Scan for the cell matching the given text and deliver its (X, Y) coordinate at center. 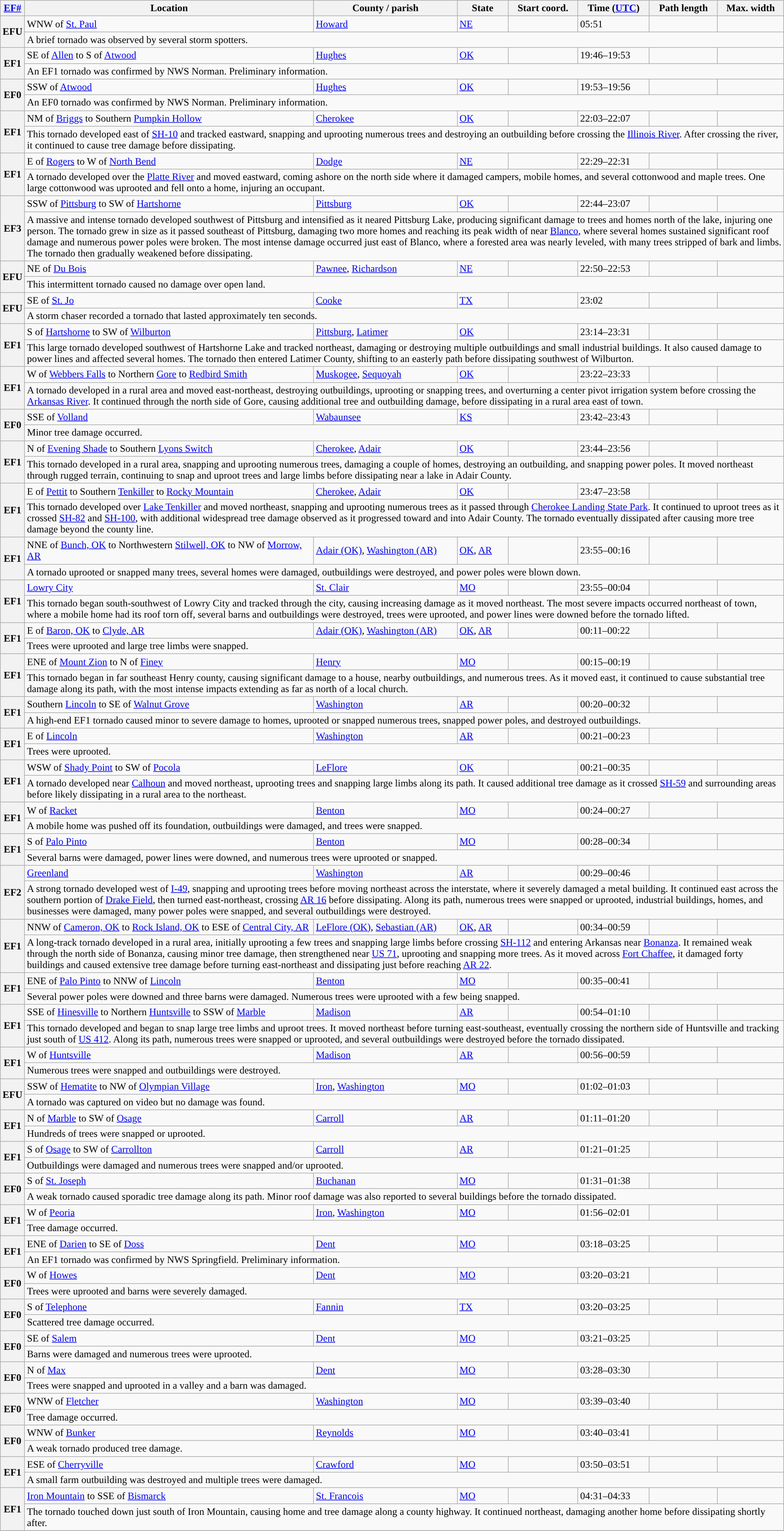
EF3 (12, 228)
An EF1 tornado was confirmed by NWS Springfield. Preliminary information. (404, 1260)
Several power poles were downed and three barns were damaged. Numerous trees were uprooted with a few being snapped. (404, 997)
W of Racket (170, 810)
00:24–00:27 (614, 810)
Trees were uprooted. (404, 752)
Hundreds of trees were snapped or uprooted. (404, 1133)
W of Howes (170, 1275)
03:39–03:40 (614, 1401)
01:21–01:25 (614, 1149)
A small farm outbuilding was destroyed and multiple trees were damaged. (404, 1480)
03:40–03:41 (614, 1433)
Start coord. (543, 8)
Lowry City (170, 588)
01:56–02:01 (614, 1212)
23:42–23:43 (614, 417)
Cherokee (385, 118)
St. Francois (385, 1496)
LeFlore (385, 767)
N of Max (170, 1370)
03:20–03:21 (614, 1275)
NM of Briggs to Southern Pumpkin Hollow (170, 118)
Max. width (751, 8)
EF# (12, 8)
Time (UTC) (614, 8)
WNW of St. Paul (170, 24)
Outbuildings were damaged and numerous trees were snapped and/or uprooted. (404, 1165)
Scattered tree damage occurred. (404, 1323)
W of Peoria (170, 1212)
W of Webbers Falls to Northern Gore to Redbird Smith (170, 374)
Pittsburg, Latimer (385, 332)
S of Telephone (170, 1307)
Trees were uprooted and large tree limbs were snapped. (404, 646)
WNW of Bunker (170, 1433)
ENE of Palo Pinto to NNW of Lincoln (170, 981)
A weak tornado produced tree damage. (404, 1449)
03:18–03:25 (614, 1244)
Crawford (385, 1464)
SSE of Volland (170, 417)
22:03–22:07 (614, 118)
KS (483, 417)
Cooke (385, 300)
This intermittent tornado caused no damage over open land. (404, 285)
A weak tornado caused sporadic tree damage along its path. Minor roof damage was also reported to several buildings before the tornado dissipated. (404, 1197)
00:15–00:19 (614, 662)
00:11–00:22 (614, 630)
03:28–03:30 (614, 1370)
00:54–01:10 (614, 1012)
19:46–19:53 (614, 55)
SE of Allen to S of Atwood (170, 55)
N of Evening Shade to Southern Lyons Switch (170, 448)
E of Lincoln (170, 736)
03:50–03:51 (614, 1464)
Pawnee, Richardson (385, 269)
Pittsburg (385, 204)
Reynolds (385, 1433)
A tornado uprooted or snapped many trees, several homes were damaged, outbuildings were destroyed, and power poles were blown down. (404, 572)
Dodge (385, 161)
S of Osage to SW of Carrollton (170, 1149)
04:31–04:33 (614, 1496)
NNE of Bunch, OK to Northwestern Stilwell, OK to NW of Morrow, AR (170, 550)
NE of Du Bois (170, 269)
22:29–22:31 (614, 161)
23:14–23:31 (614, 332)
Fannin (385, 1307)
St. Clair (385, 588)
Buchanan (385, 1181)
Several barns were damaged, power lines were downed, and numerous trees were uprooted or snapped. (404, 858)
03:21–03:25 (614, 1338)
WSW of Shady Point to SW of Pocola (170, 767)
An EF1 tornado was confirmed by NWS Norman. Preliminary information. (404, 71)
05:51 (614, 24)
County / parish (385, 8)
SE of St. Jo (170, 300)
Trees were snapped and uprooted in a valley and a barn was damaged. (404, 1385)
03:20–03:25 (614, 1307)
Numerous trees were snapped and outbuildings were destroyed. (404, 1071)
ENE of Darien to SE of Doss (170, 1244)
Path length (683, 8)
01:02–01:03 (614, 1086)
00:34–00:59 (614, 927)
23:44–23:56 (614, 448)
00:28–00:34 (614, 841)
ENE of Mount Zion to N of Finey (170, 662)
23:22–23:33 (614, 374)
S of St. Joseph (170, 1181)
00:21–00:35 (614, 767)
Howard (385, 24)
23:55–00:16 (614, 550)
A high-end EF1 tornado caused minor to severe damage to homes, uprooted or snapped numerous trees, snapped power poles, and destroyed outbuildings. (404, 720)
SSW of Atwood (170, 87)
A storm chaser recorded a tornado that lasted approximately ten seconds. (404, 316)
00:56–00:59 (614, 1055)
Iron Mountain to SSE of Bismarck (170, 1496)
An EF0 tornado was confirmed by NWS Norman. Preliminary information. (404, 103)
S of Palo Pinto (170, 841)
ESE of Cherryville (170, 1464)
23:47–23:58 (614, 491)
E of Rogers to W of North Bend (170, 161)
W of Huntsville (170, 1055)
S of Hartshorne to SW of Wilburton (170, 332)
SE of Salem (170, 1338)
19:53–19:56 (614, 87)
01:11–01:20 (614, 1118)
WNW of Fletcher (170, 1401)
00:35–00:41 (614, 981)
Barns were damaged and numerous trees were uprooted. (404, 1354)
Location (170, 8)
00:20–00:32 (614, 704)
Southern Lincoln to SE of Walnut Grove (170, 704)
N of Marble to SW of Osage (170, 1118)
Trees were uprooted and barns were severely damaged. (404, 1291)
SSW of Hematite to NW of Olympian Village (170, 1086)
E of Pettit to Southern Tenkiller to Rocky Mountain (170, 491)
22:44–23:07 (614, 204)
Henry (385, 662)
22:50–22:53 (614, 269)
Muskogee, Sequoyah (385, 374)
LeFlore (OK), Sebastian (AR) (385, 927)
00:29–00:46 (614, 873)
EF2 (12, 892)
NNW of Cameron, OK to Rock Island, OK to ESE of Central City, AR (170, 927)
23:55–00:04 (614, 588)
A tornado was captured on video but no damage was found. (404, 1102)
01:31–01:38 (614, 1181)
State (483, 8)
Wabaunsee (385, 417)
A brief tornado was observed by several storm spotters. (404, 40)
E of Baron, OK to Clyde, AR (170, 630)
SSE of Hinesville to Northern Huntsville to SSW of Marble (170, 1012)
Minor tree damage occurred. (404, 433)
Greenland (170, 873)
SSW of Pittsburg to SW of Hartshorne (170, 204)
23:02 (614, 300)
00:21–00:23 (614, 736)
A mobile home was pushed off its foundation, outbuildings were damaged, and trees were snapped. (404, 826)
